Return the (x, y) coordinate for the center point of the cell that contains the specified text.  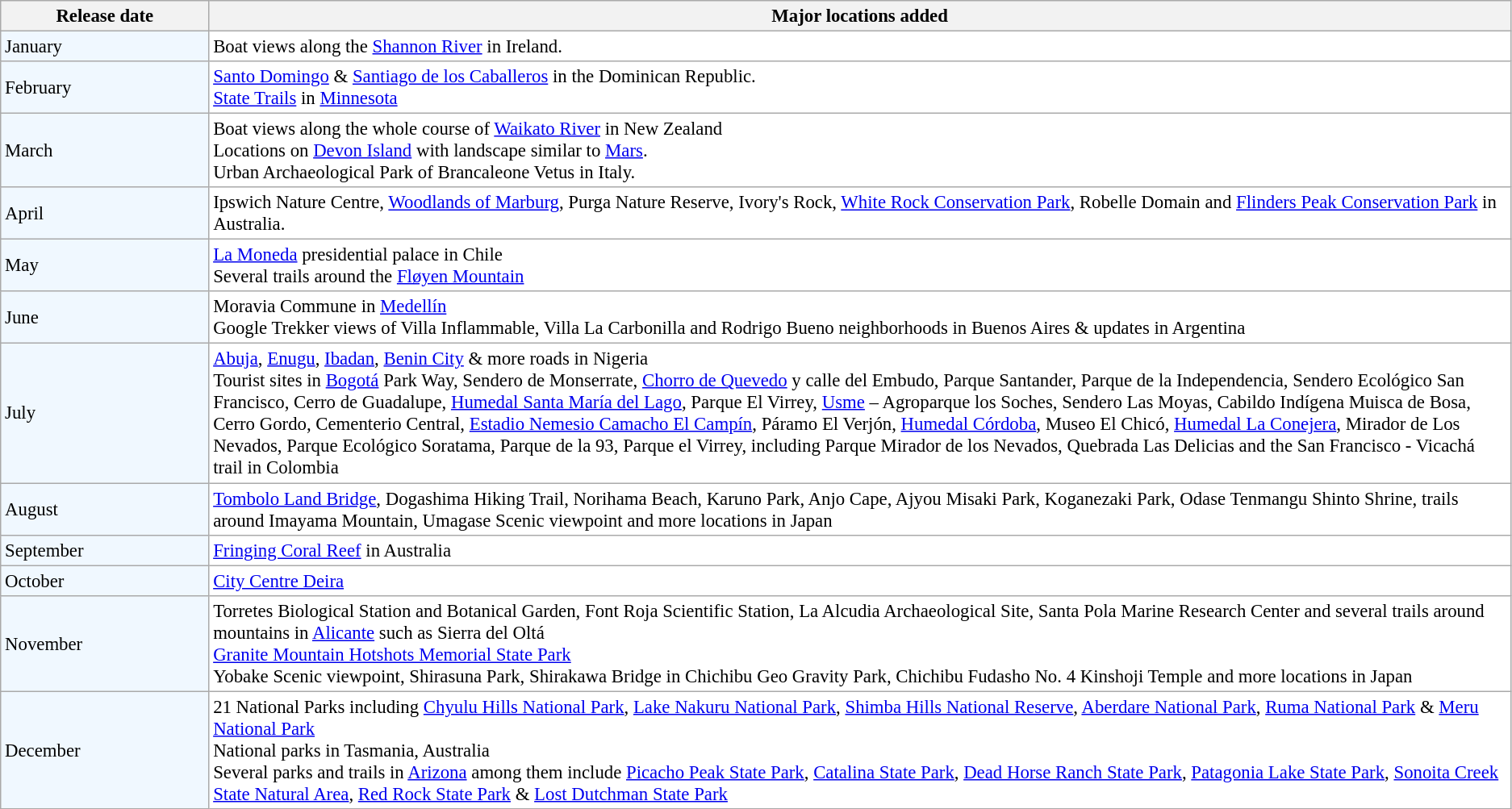
Santo Domingo & Santiago de los Caballeros in the Dominican Republic. State Trails in Minnesota (860, 87)
January (105, 47)
Major locations added (860, 16)
September (105, 550)
City Centre Deira (860, 581)
March (105, 151)
February (105, 87)
November (105, 644)
May (105, 266)
Release date (105, 16)
June (105, 318)
August (105, 510)
July (105, 413)
April (105, 213)
October (105, 581)
Boat views along the Shannon River in Ireland. (860, 47)
Fringing Coral Reef in Australia (860, 550)
La Moneda presidential palace in Chile Several trails around the Fløyen Mountain (860, 266)
December (105, 750)
